Provide the (X, Y) coordinate of the cell's center where the given text is located.  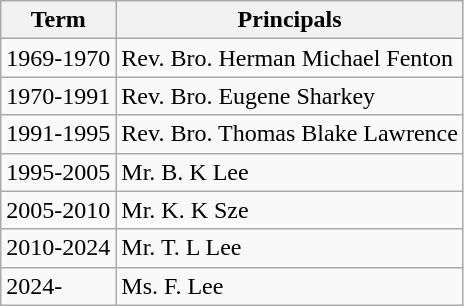
1970-1991 (58, 96)
1995-2005 (58, 172)
1969-1970 (58, 58)
Mr. T. L Lee (290, 248)
Principals (290, 20)
Ms. F. Lee (290, 286)
1991-1995 (58, 134)
Rev. Bro. Thomas Blake Lawrence (290, 134)
Term (58, 20)
2010-2024 (58, 248)
2024- (58, 286)
Rev. Bro. Eugene Sharkey (290, 96)
2005-2010 (58, 210)
Mr. K. K Sze (290, 210)
Rev. Bro. Herman Michael Fenton (290, 58)
Mr. B. K Lee (290, 172)
